Return the (x, y) coordinate for the center point of the cell that contains the specified text.  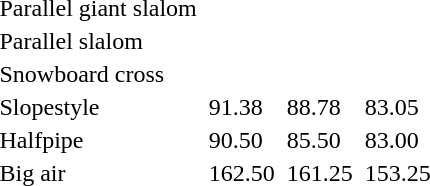
88.78 (320, 107)
90.50 (242, 140)
85.50 (320, 140)
91.38 (242, 107)
